Identify which cell holds the provided text, then report its [x, y] central coordinate. 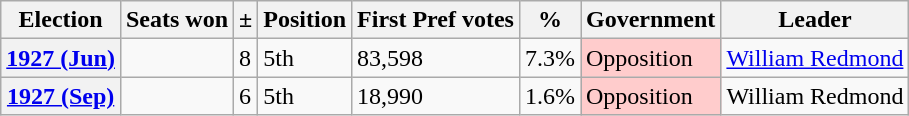
Position [305, 20]
Leader [815, 20]
Government [650, 20]
6 [246, 96]
% [550, 20]
± [246, 20]
7.3% [550, 58]
First Pref votes [436, 20]
1927 (Jun) [61, 58]
18,990 [436, 96]
1.6% [550, 96]
83,598 [436, 58]
8 [246, 58]
1927 (Sep) [61, 96]
Seats won [176, 20]
Election [61, 20]
